Provide the (x, y) coordinate of the cell's center where the given text is located.  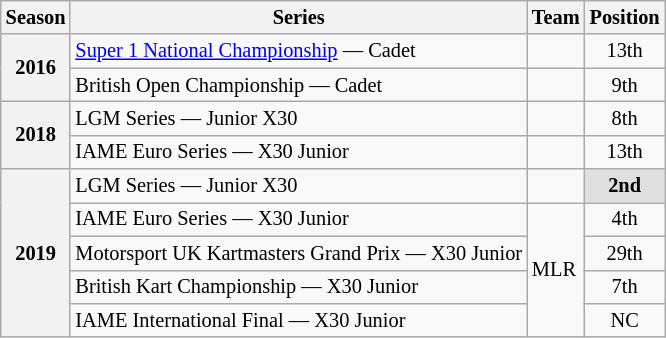
2016 (36, 68)
2018 (36, 134)
4th (625, 219)
NC (625, 320)
MLR (556, 270)
29th (625, 253)
2nd (625, 186)
Season (36, 17)
British Open Championship — Cadet (298, 85)
Motorsport UK Kartmasters Grand Prix — X30 Junior (298, 253)
2019 (36, 253)
Team (556, 17)
British Kart Championship — X30 Junior (298, 287)
Series (298, 17)
Super 1 National Championship — Cadet (298, 51)
8th (625, 118)
7th (625, 287)
9th (625, 85)
IAME International Final — X30 Junior (298, 320)
Position (625, 17)
